Identify which cell holds the provided text, then report its (x, y) central coordinate. 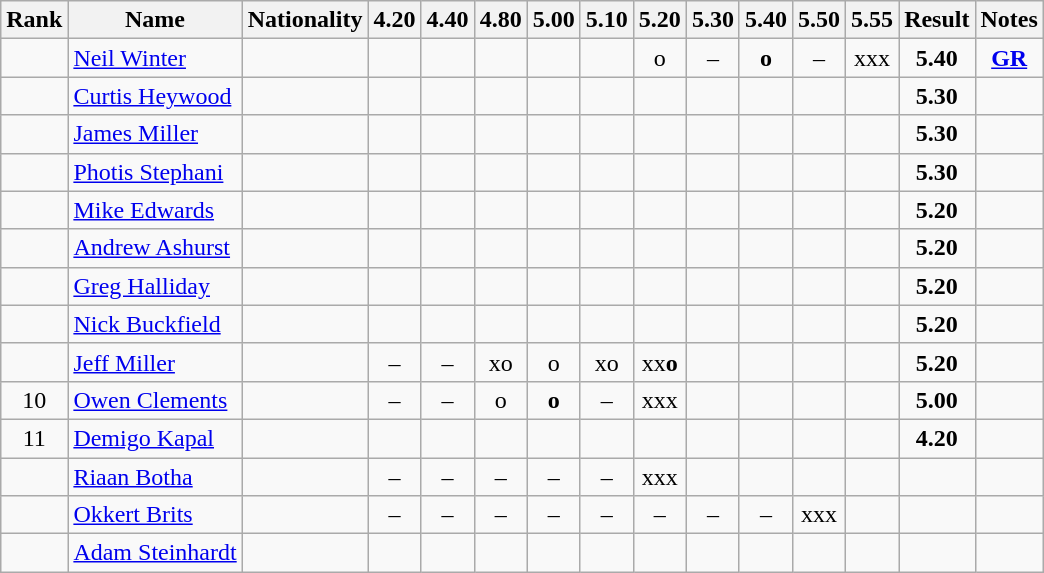
Mike Edwards (155, 210)
Result (937, 20)
10 (34, 400)
5.10 (606, 20)
Demigo Kapal (155, 438)
4.40 (448, 20)
xxo (660, 362)
11 (34, 438)
Curtis Heywood (155, 96)
Owen Clements (155, 400)
5.55 (872, 20)
4.80 (500, 20)
Notes (1009, 20)
Riaan Botha (155, 477)
Neil Winter (155, 58)
Nick Buckfield (155, 324)
Nationality (305, 20)
Greg Halliday (155, 286)
Rank (34, 20)
Name (155, 20)
5.50 (818, 20)
James Miller (155, 134)
GR (1009, 58)
Photis Stephani (155, 172)
Andrew Ashurst (155, 248)
Okkert Brits (155, 515)
Adam Steinhardt (155, 553)
Jeff Miller (155, 362)
